Return the (X, Y) coordinate for the center point of the cell that contains the specified text.  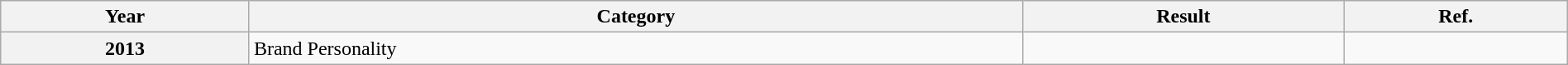
2013 (126, 48)
Ref. (1456, 17)
Brand Personality (635, 48)
Year (126, 17)
Result (1183, 17)
Category (635, 17)
